Output the [x, y] coordinate of the center of the cell containing the given text.  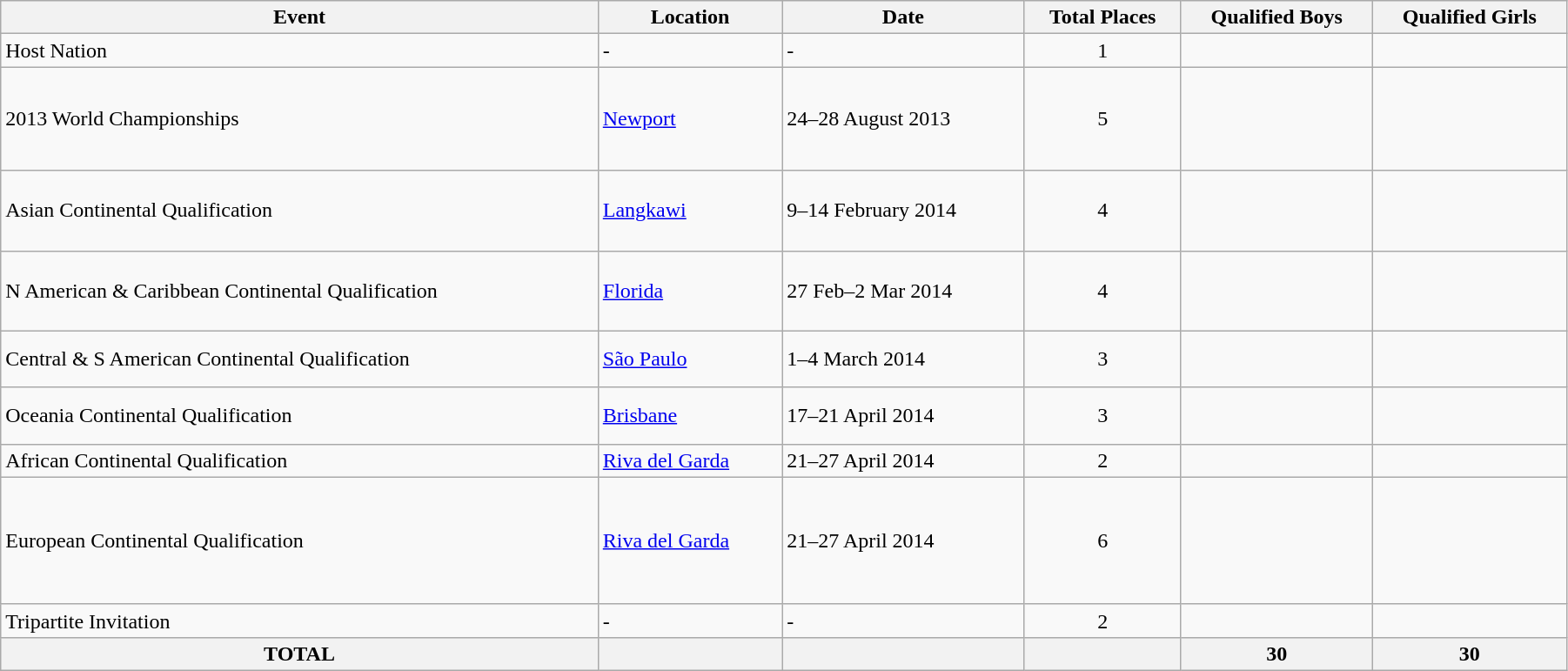
Total Places [1103, 17]
Event [299, 17]
27 Feb–2 Mar 2014 [903, 291]
N American & Caribbean Continental Qualification [299, 291]
Qualified Boys [1277, 17]
2013 World Championships [299, 118]
5 [1103, 118]
Langkawi [689, 211]
24–28 August 2013 [903, 118]
European Continental Qualification [299, 540]
Date [903, 17]
1 [1103, 50]
TOTAL [299, 654]
Brisbane [689, 416]
Qualified Girls [1469, 17]
Oceania Continental Qualification [299, 416]
Asian Continental Qualification [299, 211]
Florida [689, 291]
São Paulo [689, 359]
Newport [689, 118]
Location [689, 17]
17–21 April 2014 [903, 416]
9–14 February 2014 [903, 211]
1–4 March 2014 [903, 359]
Central & S American Continental Qualification [299, 359]
Host Nation [299, 50]
Tripartite Invitation [299, 621]
African Continental Qualification [299, 460]
6 [1103, 540]
